Determine the (x, y) coordinate at the center of the cell enclosing the given text.  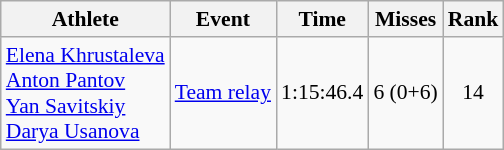
Elena KhrustalevaAnton PantovYan SavitskiyDarya Usanova (86, 93)
Team relay (223, 93)
6 (0+6) (405, 93)
Event (223, 19)
Athlete (86, 19)
Rank (474, 19)
1:15:46.4 (322, 93)
14 (474, 93)
Misses (405, 19)
Time (322, 19)
